From the cell containing the given text, extract its center point as (x, y) coordinate. 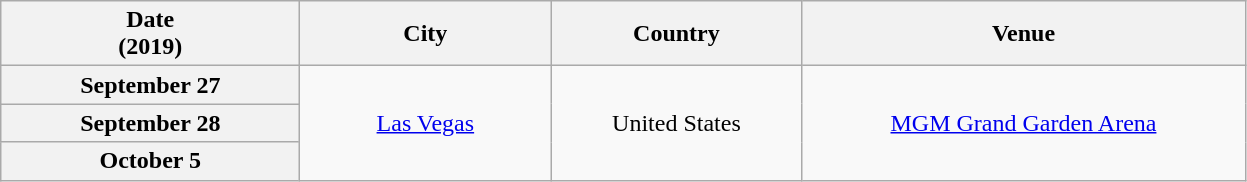
October 5 (150, 161)
Date(2019) (150, 34)
City (426, 34)
September 27 (150, 85)
Country (676, 34)
United States (676, 123)
Las Vegas (426, 123)
Venue (1024, 34)
MGM Grand Garden Arena (1024, 123)
September 28 (150, 123)
